Return [x, y] of the center of cell containing provided text 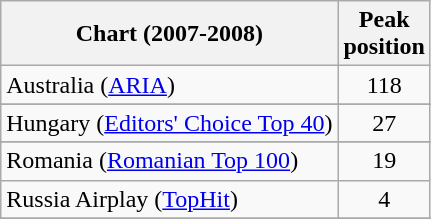
27 [384, 123]
19 [384, 161]
Hungary (Editors' Choice Top 40) [170, 123]
Russia Airplay (TopHit) [170, 199]
118 [384, 85]
Chart (2007-2008) [170, 34]
Peakposition [384, 34]
4 [384, 199]
Australia (ARIA) [170, 85]
Romania (Romanian Top 100) [170, 161]
